Pinpoint the cell where the given text exists, returning its (x, y) midpoint coordinate. 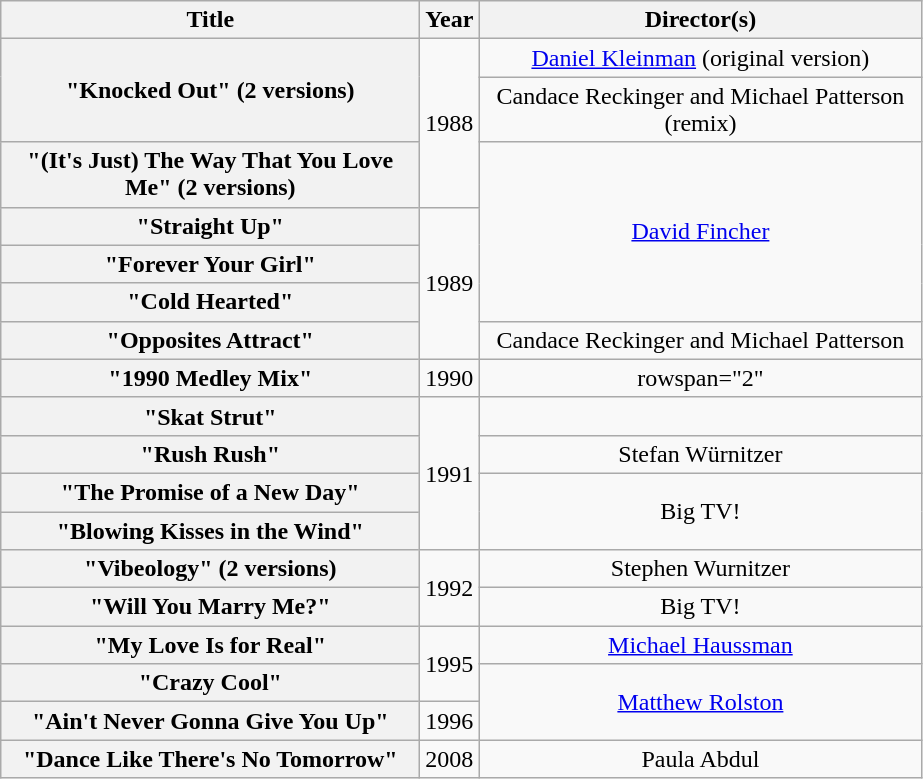
Candace Reckinger and Michael Patterson (remix) (700, 110)
Matthew Rolston (700, 702)
"Will You Marry Me?" (210, 607)
"Knocked Out" (2 versions) (210, 90)
"1990 Medley Mix" (210, 378)
1992 (450, 588)
Title (210, 20)
Candace Reckinger and Michael Patterson (700, 340)
"Opposites Attract" (210, 340)
"Ain't Never Gonna Give You Up" (210, 721)
Paula Abdul (700, 759)
"Rush Rush" (210, 454)
"Vibeology" (2 versions) (210, 569)
2008 (450, 759)
1991 (450, 473)
"My Love Is for Real" (210, 645)
"Blowing Kisses in the Wind" (210, 531)
"The Promise of a New Day" (210, 492)
Year (450, 20)
"Skat Strut" (210, 416)
Michael Haussman (700, 645)
rowspan="2" (700, 378)
1995 (450, 664)
Stephen Wurnitzer (700, 569)
Daniel Kleinman (original version) (700, 58)
Director(s) (700, 20)
Stefan Würnitzer (700, 454)
1990 (450, 378)
"Cold Hearted" (210, 302)
"Dance Like There's No Tomorrow" (210, 759)
"Forever Your Girl" (210, 264)
David Fincher (700, 232)
1988 (450, 123)
1989 (450, 283)
"Straight Up" (210, 226)
"(It's Just) The Way That You Love Me" (2 versions) (210, 174)
"Crazy Cool" (210, 683)
1996 (450, 721)
